Capture the cell that displays the provided text and extract its (x, y) central coordinate. 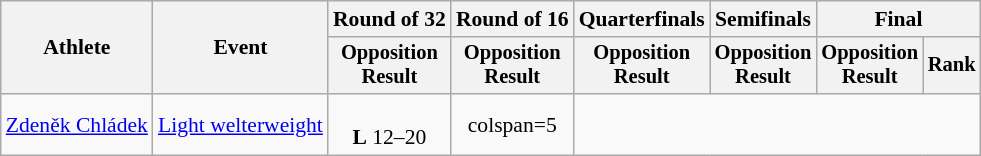
Rank (952, 66)
Light welterweight (240, 124)
colspan=5 (512, 124)
Event (240, 48)
Semifinals (764, 19)
Round of 16 (512, 19)
Zdeněk Chládek (77, 124)
Quarterfinals (642, 19)
Final (898, 19)
Athlete (77, 48)
L 12–20 (390, 124)
Round of 32 (390, 19)
